Detect which cell encompasses the target text, then output its (X, Y) center coordinate. 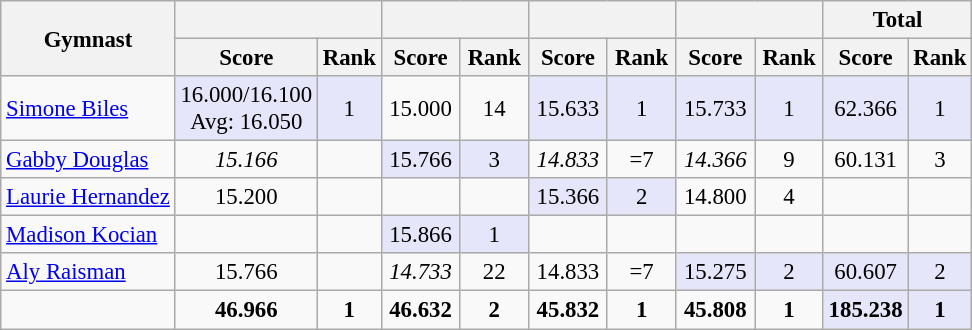
14.800 (716, 197)
45.832 (568, 310)
15.633 (568, 108)
14 (494, 108)
4 (790, 197)
46.632 (420, 310)
Simone Biles (88, 108)
15.166 (246, 160)
15.275 (716, 273)
Gymnast (88, 38)
15.200 (246, 197)
22 (494, 273)
15.366 (568, 197)
15.000 (420, 108)
60.131 (866, 160)
45.808 (716, 310)
14.733 (420, 273)
15.733 (716, 108)
62.366 (866, 108)
16.000/16.100 Avg: 16.050 (246, 108)
15.866 (420, 235)
Total (897, 20)
9 (790, 160)
14.366 (716, 160)
185.238 (866, 310)
Madison Kocian (88, 235)
Laurie Hernandez (88, 197)
46.966 (246, 310)
Gabby Douglas (88, 160)
60.607 (866, 273)
Aly Raisman (88, 273)
